Provide the [x, y] coordinate of the cell's center where the given text is located.  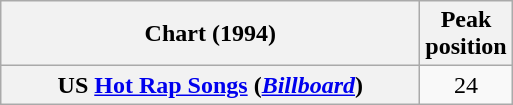
24 [466, 85]
US Hot Rap Songs (Billboard) [210, 85]
Chart (1994) [210, 34]
Peakposition [466, 34]
